Return the [X, Y] coordinate for the center point of the cell that contains the specified text.  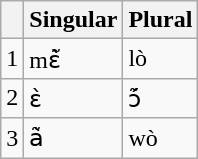
Plural [160, 20]
Singular [74, 20]
3 [12, 138]
ɛ̀ [74, 98]
wò [160, 138]
ɔ̃́ [160, 98]
1 [12, 59]
lò [160, 59]
mɛ̃̀ [74, 59]
ã̀ [74, 138]
2 [12, 98]
